Identify which cell holds the provided text, then report its (x, y) central coordinate. 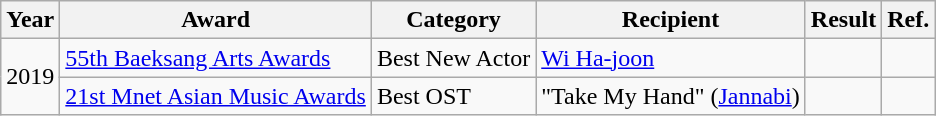
55th Baeksang Arts Awards (216, 58)
Ref. (908, 20)
21st Mnet Asian Music Awards (216, 96)
"Take My Hand" (Jannabi) (671, 96)
Award (216, 20)
Category (453, 20)
2019 (30, 77)
Best OST (453, 96)
Year (30, 20)
Best New Actor (453, 58)
Recipient (671, 20)
Result (843, 20)
Wi Ha-joon (671, 58)
